Extract the (x, y) coordinate from the center of the cell holding the provided text.  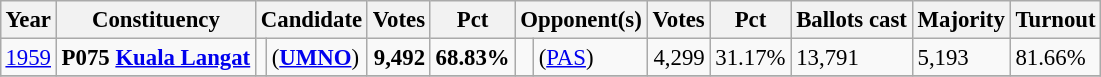
Candidate (312, 20)
4,299 (678, 57)
81.66% (1056, 57)
Opponent(s) (581, 20)
1959 (28, 57)
Ballots cast (852, 20)
Majority (961, 20)
Constituency (156, 20)
31.17% (750, 57)
Year (28, 20)
5,193 (961, 57)
P075 Kuala Langat (156, 57)
(UMNO) (316, 57)
(PAS) (590, 57)
Turnout (1056, 20)
9,492 (398, 57)
68.83% (472, 57)
13,791 (852, 57)
